Find where the given text appears and provide that cell's center as [X, Y] coordinate. 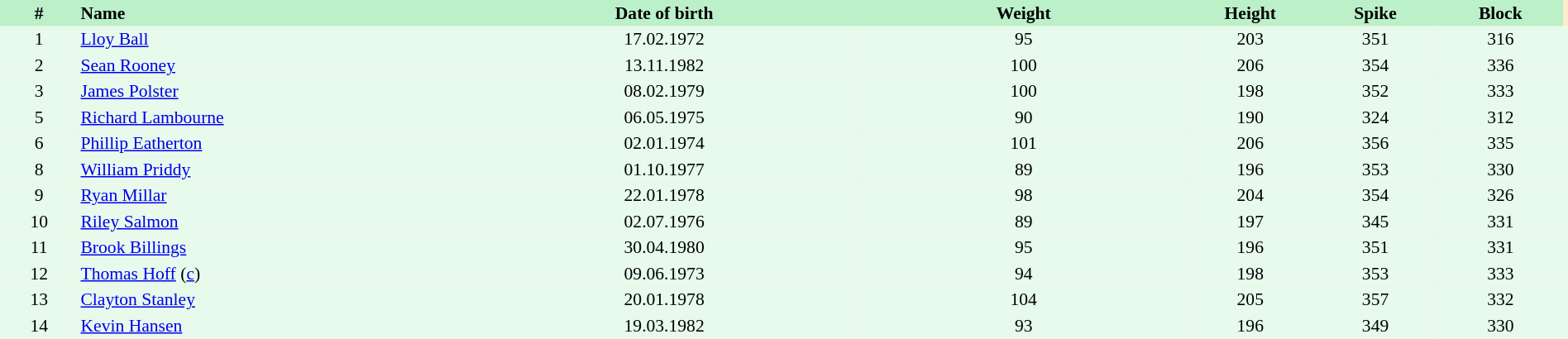
19.03.1982 [664, 326]
Clayton Stanley [273, 299]
Riley Salmon [273, 222]
Kevin Hansen [273, 326]
326 [1500, 195]
190 [1250, 117]
357 [1374, 299]
3 [39, 91]
Height [1250, 13]
Block [1500, 13]
8 [39, 169]
13 [39, 299]
James Polster [273, 91]
02.01.1974 [664, 144]
2 [39, 65]
Date of birth [664, 13]
Phillip Eatherton [273, 144]
Richard Lambourne [273, 117]
30.04.1980 [664, 248]
Brook Billings [273, 248]
Lloy Ball [273, 40]
203 [1250, 40]
101 [1024, 144]
104 [1024, 299]
14 [39, 326]
10 [39, 222]
17.02.1972 [664, 40]
335 [1500, 144]
Name [273, 13]
197 [1250, 222]
22.01.1978 [664, 195]
352 [1374, 91]
205 [1250, 299]
Thomas Hoff (c) [273, 274]
Ryan Millar [273, 195]
6 [39, 144]
Sean Rooney [273, 65]
09.06.1973 [664, 274]
12 [39, 274]
98 [1024, 195]
336 [1500, 65]
9 [39, 195]
02.07.1976 [664, 222]
316 [1500, 40]
William Priddy [273, 169]
332 [1500, 299]
94 [1024, 274]
08.02.1979 [664, 91]
90 [1024, 117]
93 [1024, 326]
13.11.1982 [664, 65]
5 [39, 117]
01.10.1977 [664, 169]
11 [39, 248]
312 [1500, 117]
1 [39, 40]
06.05.1975 [664, 117]
324 [1374, 117]
Weight [1024, 13]
204 [1250, 195]
20.01.1978 [664, 299]
356 [1374, 144]
Spike [1374, 13]
# [39, 13]
349 [1374, 326]
345 [1374, 222]
